Locate the cell with the specified text and output its [X, Y] center coordinate. 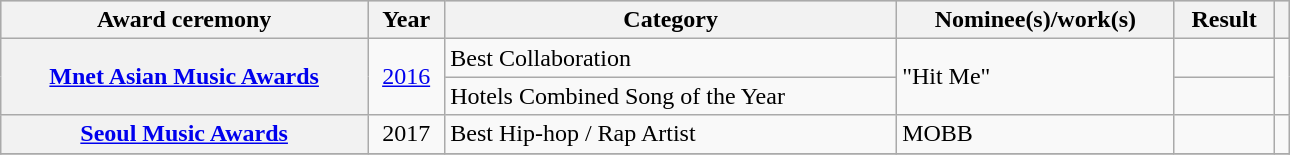
Seoul Music Awards [184, 134]
Result [1224, 20]
"Hit Me" [1036, 77]
Mnet Asian Music Awards [184, 77]
Best Hip-hop / Rap Artist [671, 134]
MOBB [1036, 134]
2016 [406, 77]
Hotels Combined Song of the Year [671, 96]
Award ceremony [184, 20]
Year [406, 20]
2017 [406, 134]
Category [671, 20]
Nominee(s)/work(s) [1036, 20]
Best Collaboration [671, 58]
